From the cell containing the given text, extract its center point as (X, Y) coordinate. 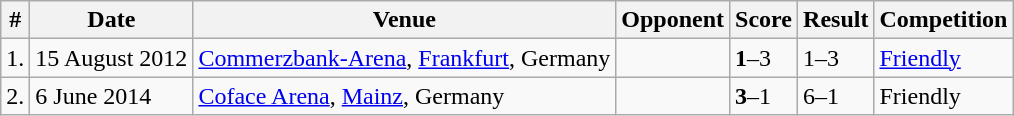
Opponent (673, 20)
Commerzbank-Arena, Frankfurt, Germany (404, 58)
6–1 (836, 96)
Score (764, 20)
Venue (404, 20)
3–1 (764, 96)
6 June 2014 (112, 96)
Competition (944, 20)
# (16, 20)
15 August 2012 (112, 58)
Coface Arena, Mainz, Germany (404, 96)
2. (16, 96)
Date (112, 20)
Result (836, 20)
1. (16, 58)
